Identify which cell holds the provided text, then report its (X, Y) central coordinate. 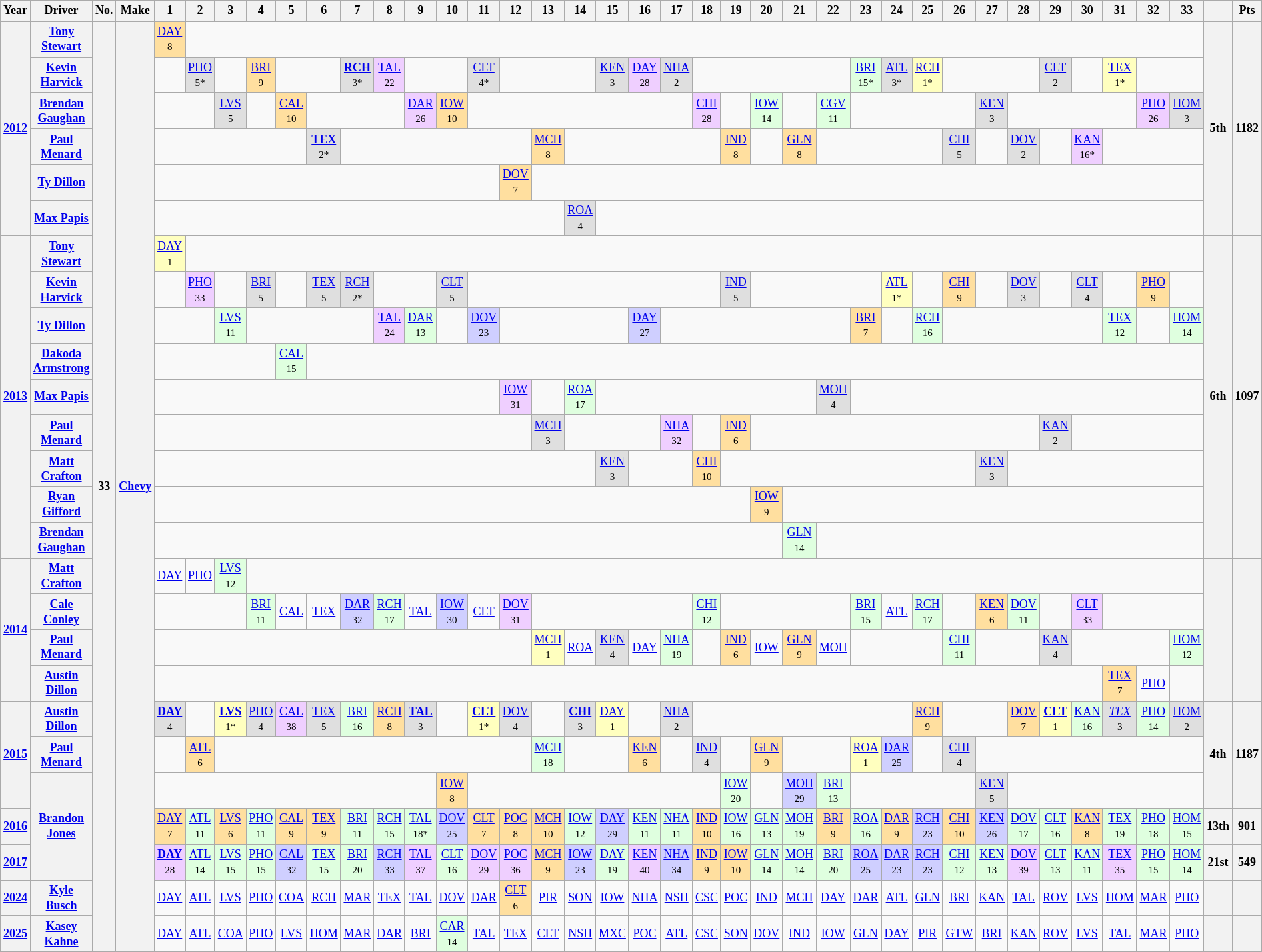
31 (1120, 11)
PHO9 (1153, 290)
19 (736, 11)
CLT1 (1055, 719)
NHA11 (677, 827)
MOH (833, 647)
TAL18* (420, 827)
2014 (16, 629)
CHI11 (959, 647)
Chevy (135, 487)
6th (1219, 397)
RCH33 (389, 862)
RCH1* (927, 75)
TEX2* (324, 147)
KAN16* (1087, 147)
2015 (16, 755)
BRI15 (865, 612)
CAL (292, 612)
Driver (61, 11)
27 (992, 11)
MCH10 (548, 827)
ROA25 (865, 862)
CHI28 (707, 111)
LVS11 (231, 325)
DAR25 (897, 755)
1 (170, 11)
8 (389, 11)
DOV4 (516, 719)
MCH8 (548, 147)
CLT4* (484, 75)
1182 (1247, 129)
IOW16 (736, 827)
16 (645, 11)
DOV2 (1023, 147)
1097 (1247, 397)
TEX9 (324, 827)
CGV11 (833, 111)
KEN5 (992, 791)
DAR26 (420, 111)
NHA19 (677, 647)
RCH3* (357, 75)
PHO33 (200, 290)
MCH9 (548, 862)
BRI5 (261, 290)
KEN40 (645, 862)
CHI9 (959, 290)
RCH16 (927, 325)
28 (1023, 11)
TAL37 (420, 862)
IOW8 (452, 791)
7 (357, 11)
PHO26 (1153, 111)
MOH29 (800, 791)
TEX12 (1120, 325)
CHI4 (959, 755)
LVS1* (231, 719)
2017 (16, 862)
MCH3 (548, 433)
KAN11 (1087, 862)
CLT1* (484, 719)
ATL3* (897, 75)
DAR13 (420, 325)
6 (324, 11)
Dakoda Armstrong (61, 361)
25 (927, 11)
DAY27 (645, 325)
PHO4 (261, 719)
ROA16 (865, 827)
PHO14 (1153, 719)
LVS15 (231, 862)
BRI7 (865, 325)
TAL3 (420, 719)
13th (1219, 827)
TEX35 (1120, 862)
Year (16, 11)
DAY19 (613, 862)
21st (1219, 862)
23 (865, 11)
ATL1* (897, 290)
ATL14 (200, 862)
CLT2 (1055, 75)
22 (833, 11)
MCH (800, 898)
ROA (580, 647)
CLT33 (1087, 612)
30 (1087, 11)
DOV23 (484, 325)
LVS12 (231, 576)
2025 (16, 934)
IOW20 (736, 791)
11 (484, 11)
24 (897, 11)
TEX1* (1120, 75)
RCH9 (927, 719)
RCH8 (389, 719)
Cale Conley (61, 612)
MCH18 (548, 755)
CAR14 (452, 934)
IOW30 (452, 612)
NHA34 (677, 862)
IND9 (707, 862)
GLN8 (800, 147)
MXC (613, 934)
15 (613, 11)
DAY29 (613, 827)
KEN13 (992, 862)
IND5 (736, 290)
2016 (16, 827)
901 (1247, 827)
KAN2 (1055, 433)
549 (1247, 862)
ROA4 (580, 218)
4 (261, 11)
5 (292, 11)
3 (231, 11)
DAR9 (897, 827)
DOV3 (1023, 290)
KEN4 (613, 647)
KEN26 (992, 827)
CAL32 (292, 862)
IND10 (707, 827)
CAL10 (292, 111)
Ryan Gifford (61, 505)
20 (767, 11)
TEX19 (1120, 827)
9 (420, 11)
TEX3 (1120, 719)
CLT6 (516, 898)
CAL38 (292, 719)
4th (1219, 755)
14 (580, 11)
DAR23 (897, 862)
MCH1 (548, 647)
TEX7 (1120, 683)
IOW31 (516, 397)
CAL9 (292, 827)
NHA (645, 898)
KAN4 (1055, 647)
RCH (324, 898)
BRI15* (865, 75)
2012 (16, 129)
NHA32 (677, 433)
TEX15 (324, 862)
GTW (959, 934)
DOV31 (516, 612)
DAY4 (170, 719)
IOW23 (580, 862)
Kasey Kahne (61, 934)
GLN13 (767, 827)
ATL6 (200, 755)
12 (516, 11)
IOW14 (767, 111)
26 (959, 11)
KAN8 (1087, 827)
Brandon Jones (61, 827)
PHO5* (200, 75)
No. (104, 11)
IOW12 (580, 827)
POC8 (516, 827)
ATL11 (200, 827)
DAY8 (170, 39)
HOM3 (1187, 111)
MOH4 (833, 397)
PHO11 (261, 827)
KAN16 (1087, 719)
IOW9 (767, 505)
PHO18 (1153, 827)
HOM15 (1187, 827)
Make (135, 11)
2013 (16, 397)
13 (548, 11)
DOV25 (452, 827)
BRI13 (833, 791)
29 (1055, 11)
DAR32 (357, 612)
IND8 (736, 147)
LVS5 (231, 111)
10 (452, 11)
Kyle Busch (61, 898)
2 (200, 11)
CLT4 (1087, 290)
DOV39 (1023, 862)
CLT5 (452, 290)
POC36 (516, 862)
Pts (1247, 11)
MOH19 (800, 827)
5th (1219, 129)
BRI16 (357, 719)
TAL24 (389, 325)
HOM12 (1187, 647)
CHI3 (580, 719)
CAL15 (292, 361)
ROA17 (580, 397)
ROA1 (865, 755)
DOV17 (1023, 827)
DAY7 (170, 827)
32 (1153, 11)
LVS6 (231, 827)
2024 (16, 898)
1187 (1247, 755)
18 (707, 11)
DOV11 (1023, 612)
17 (677, 11)
CHI5 (959, 147)
DOV29 (484, 862)
HOM2 (1187, 719)
KEN11 (645, 827)
CLT7 (484, 827)
IND4 (707, 755)
RCH2* (357, 290)
RCH15 (389, 827)
CLT13 (1055, 862)
TAL22 (389, 75)
21 (800, 11)
MOH14 (800, 862)
